Find where the given text appears and provide that cell's center as (X, Y) coordinate. 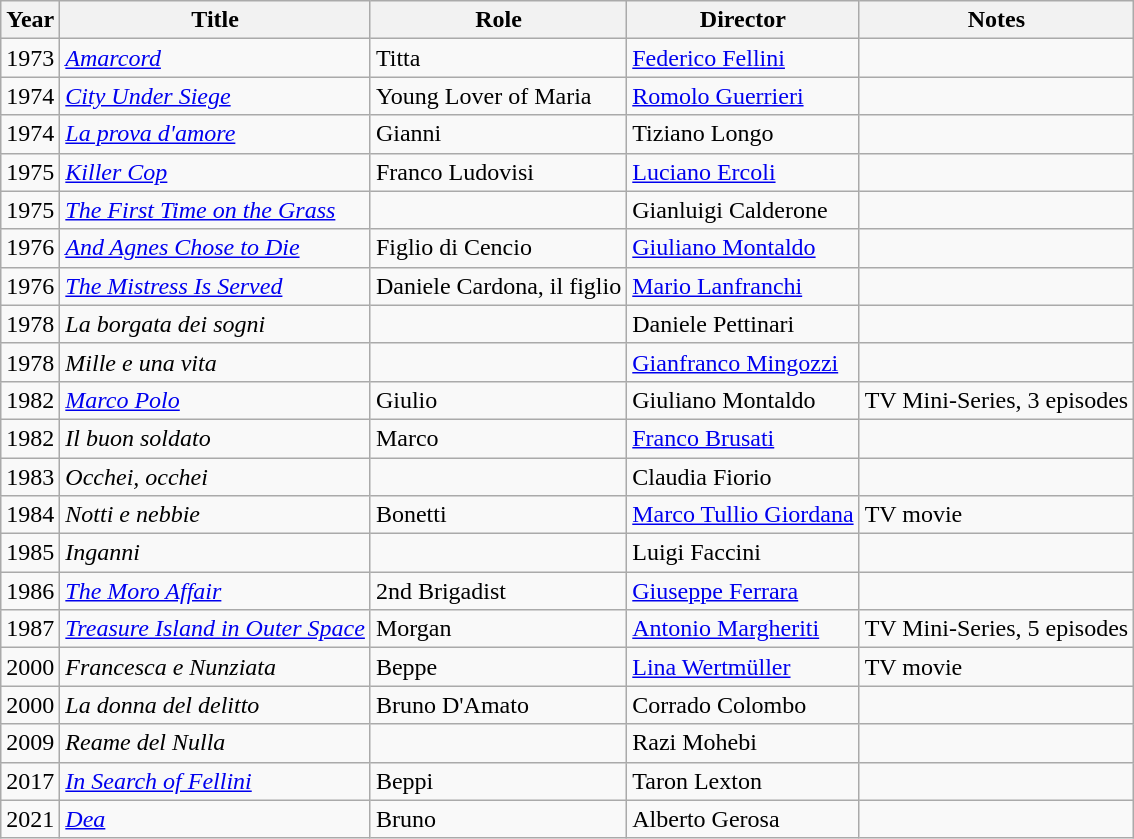
Daniele Pettinari (743, 324)
Bruno (498, 819)
Daniele Cardona, il figlio (498, 286)
Figlio di Cencio (498, 248)
Il buon soldato (216, 438)
The Mistress Is Served (216, 286)
Inganni (216, 553)
Bonetti (498, 515)
Dea (216, 819)
Gianfranco Mingozzi (743, 362)
La borgata dei sogni (216, 324)
1973 (30, 58)
Taron Lexton (743, 781)
And Agnes Chose to Die (216, 248)
Corrado Colombo (743, 705)
In Search of Fellini (216, 781)
Occhei, occhei (216, 477)
Mario Lanfranchi (743, 286)
Mille e una vita (216, 362)
Lina Wertmüller (743, 667)
1983 (30, 477)
Razi Mohebi (743, 743)
Title (216, 20)
Notes (996, 20)
Bruno D'Amato (498, 705)
2009 (30, 743)
2017 (30, 781)
The Moro Affair (216, 591)
Federico Fellini (743, 58)
Beppe (498, 667)
Reame del Nulla (216, 743)
Beppi (498, 781)
The First Time on the Grass (216, 210)
Notti e nebbie (216, 515)
Killer Cop (216, 172)
Giulio (498, 400)
Marco Tullio Giordana (743, 515)
1986 (30, 591)
1984 (30, 515)
Gianluigi Calderone (743, 210)
Romolo Guerrieri (743, 96)
Francesca e Nunziata (216, 667)
Claudia Fiorio (743, 477)
Marco (498, 438)
Director (743, 20)
Morgan (498, 629)
Luciano Ercoli (743, 172)
Treasure Island in Outer Space (216, 629)
Titta (498, 58)
Amarcord (216, 58)
Luigi Faccini (743, 553)
TV Mini-Series, 3 episodes (996, 400)
Tiziano Longo (743, 134)
Franco Brusati (743, 438)
Alberto Gerosa (743, 819)
Giuseppe Ferrara (743, 591)
Marco Polo (216, 400)
TV Mini-Series, 5 episodes (996, 629)
Gianni (498, 134)
Young Lover of Maria (498, 96)
La prova d'amore (216, 134)
Role (498, 20)
La donna del delitto (216, 705)
2021 (30, 819)
1987 (30, 629)
2nd Brigadist (498, 591)
Franco Ludovisi (498, 172)
Antonio Margheriti (743, 629)
City Under Siege (216, 96)
Year (30, 20)
1985 (30, 553)
